Identify which cell holds the provided text, then report its [X, Y] central coordinate. 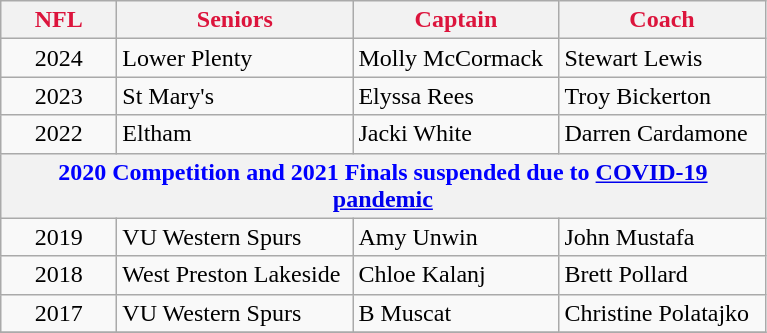
Captain [456, 20]
B Muscat [456, 313]
Christine Polatajko [662, 313]
Brett Pollard [662, 275]
2017 [59, 313]
Lower Plenty [235, 58]
Seniors [235, 20]
St Mary's [235, 96]
Darren Cardamone [662, 134]
Coach [662, 20]
Eltham [235, 134]
2024 [59, 58]
West Preston Lakeside [235, 275]
Stewart Lewis [662, 58]
John Mustafa [662, 237]
2018 [59, 275]
Amy Unwin [456, 237]
2022 [59, 134]
NFL [59, 20]
2019 [59, 237]
Chloe Kalanj [456, 275]
Elyssa Rees [456, 96]
2020 Competition and 2021 Finals suspended due to COVID-19 pandemic [383, 186]
Jacki White [456, 134]
Molly McCormack [456, 58]
2023 [59, 96]
Troy Bickerton [662, 96]
